Output the [x, y] coordinate of the center of the cell containing the given text.  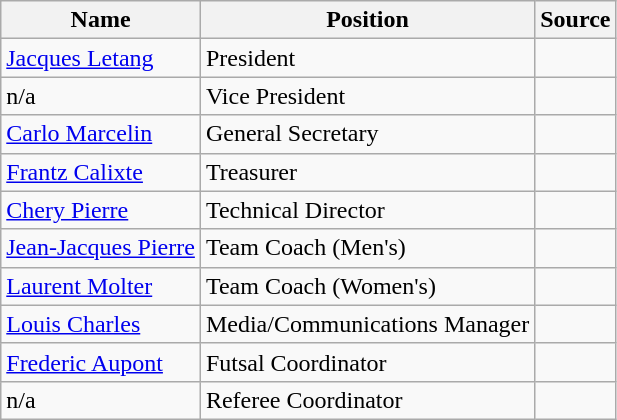
Vice President [367, 96]
Carlo Marcelin [101, 134]
Technical Director [367, 210]
Laurent Molter [101, 286]
Louis Charles [101, 324]
General Secretary [367, 134]
Name [101, 20]
Source [576, 20]
Team Coach (Women's) [367, 286]
Position [367, 20]
Jacques Letang [101, 58]
Futsal Coordinator [367, 362]
Frantz Calixte [101, 172]
President [367, 58]
Team Coach (Men's) [367, 248]
Jean-Jacques Pierre [101, 248]
Frederic Aupont [101, 362]
Chery Pierre [101, 210]
Referee Coordinator [367, 400]
Treasurer [367, 172]
Media/Communications Manager [367, 324]
